Extract the (x, y) coordinate from the center of the cell holding the provided text.  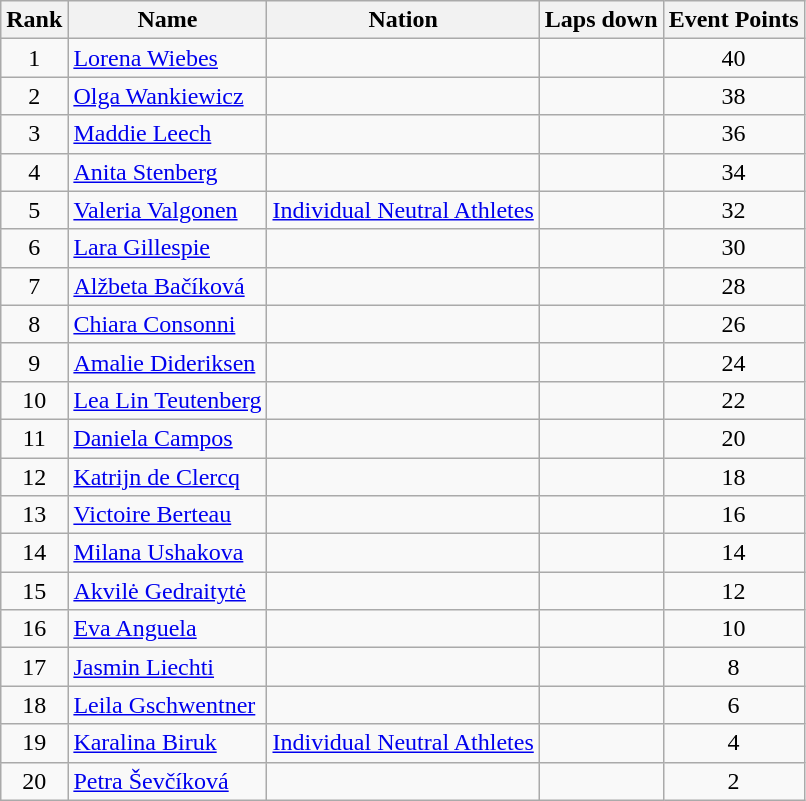
Akvilė Gedraitytė (168, 591)
26 (734, 324)
Rank (34, 20)
Olga Wankiewicz (168, 96)
28 (734, 286)
Katrijn de Clercq (168, 477)
34 (734, 172)
40 (734, 58)
1 (34, 58)
Leila Gschwentner (168, 705)
Karalina Biruk (168, 743)
Valeria Valgonen (168, 210)
Chiara Consonni (168, 324)
Petra Ševčíková (168, 781)
15 (34, 591)
7 (34, 286)
Lorena Wiebes (168, 58)
Daniela Campos (168, 438)
Lea Lin Teutenberg (168, 400)
Eva Anguela (168, 629)
17 (34, 667)
Event Points (734, 20)
19 (34, 743)
Amalie Dideriksen (168, 362)
24 (734, 362)
Lara Gillespie (168, 248)
3 (34, 134)
Maddie Leech (168, 134)
Laps down (601, 20)
Alžbeta Bačíková (168, 286)
9 (34, 362)
22 (734, 400)
Anita Stenberg (168, 172)
13 (34, 515)
Victoire Berteau (168, 515)
11 (34, 438)
32 (734, 210)
5 (34, 210)
Milana Ushakova (168, 553)
36 (734, 134)
30 (734, 248)
38 (734, 96)
Nation (403, 20)
Name (168, 20)
Jasmin Liechti (168, 667)
